Search for the cell housing the specified text and yield its [x, y] center coordinate. 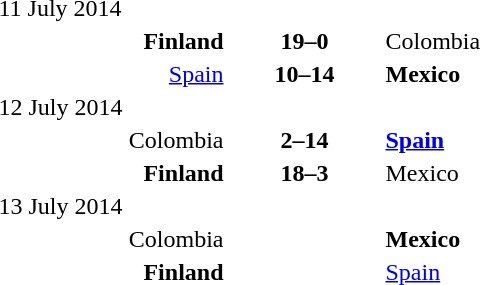
10–14 [304, 74]
18–3 [304, 173]
19–0 [304, 41]
2–14 [304, 140]
